Return [x, y] of the center of cell containing provided text 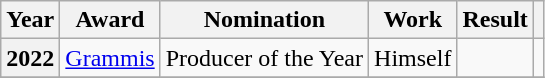
Result [495, 20]
Year [30, 20]
Grammis [110, 58]
Work [413, 20]
2022 [30, 58]
Nomination [264, 20]
Himself [413, 58]
Producer of the Year [264, 58]
Award [110, 20]
